Pinpoint the cell where the given text exists, returning its [X, Y] midpoint coordinate. 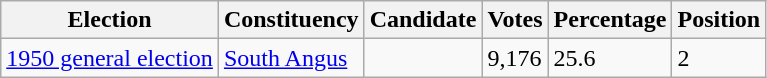
Candidate [423, 20]
2 [719, 58]
Position [719, 20]
25.6 [610, 58]
1950 general election [110, 58]
9,176 [515, 58]
South Angus [291, 58]
Election [110, 20]
Percentage [610, 20]
Votes [515, 20]
Constituency [291, 20]
